Pinpoint the cell where the given text exists, returning its [X, Y] midpoint coordinate. 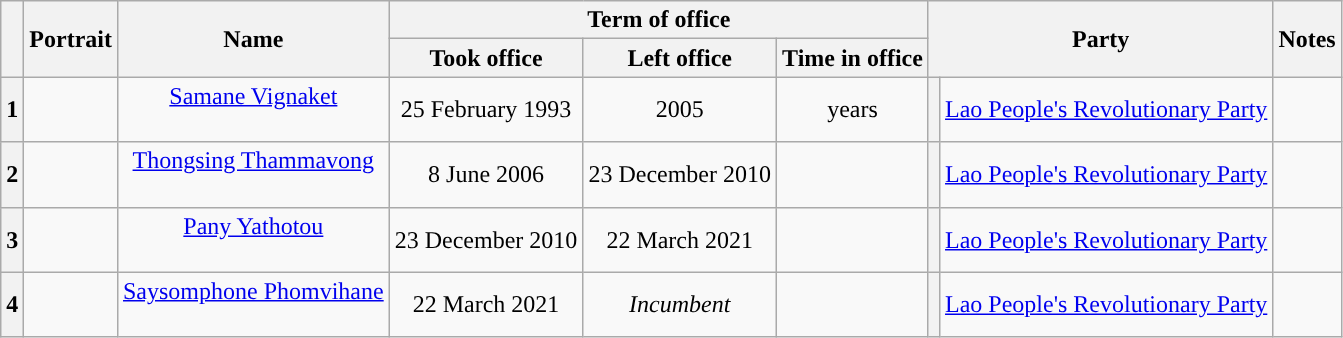
Name [253, 39]
Saysomphone Phomvihane [253, 304]
Incumbent [680, 304]
3 [12, 240]
25 February 1993 [486, 110]
Portrait [71, 39]
1 [12, 110]
8 June 2006 [486, 174]
Term of office [658, 20]
Notes [1307, 39]
Left office [680, 58]
Party [1100, 39]
4 [12, 304]
Took office [486, 58]
years [853, 110]
Samane Vignaket [253, 110]
Thongsing Thammavong [253, 174]
Pany Yathotou [253, 240]
2005 [680, 110]
2 [12, 174]
Time in office [853, 58]
